Provide the (X, Y) coordinate of the cell's center where the given text is located.  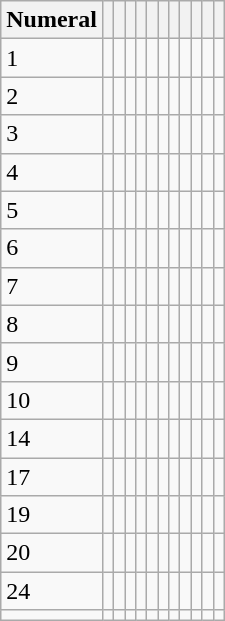
Numeral (52, 20)
4 (52, 172)
1 (52, 58)
5 (52, 210)
14 (52, 438)
7 (52, 286)
10 (52, 400)
8 (52, 324)
17 (52, 477)
20 (52, 553)
6 (52, 248)
19 (52, 515)
3 (52, 134)
9 (52, 362)
24 (52, 591)
2 (52, 96)
